From the cell containing the given text, extract its center point as [X, Y] coordinate. 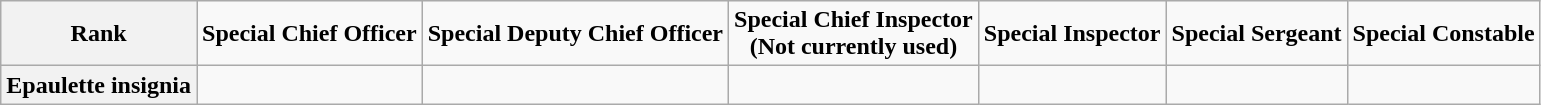
Epaulette insignia [99, 85]
Special Constable [1444, 34]
Special Deputy Chief Officer [575, 34]
Special Inspector [1072, 34]
Rank [99, 34]
Special Chief Inspector(Not currently used) [854, 34]
Special Chief Officer [310, 34]
Special Sergeant [1256, 34]
